Locate the cell with the specified text and output its (X, Y) center coordinate. 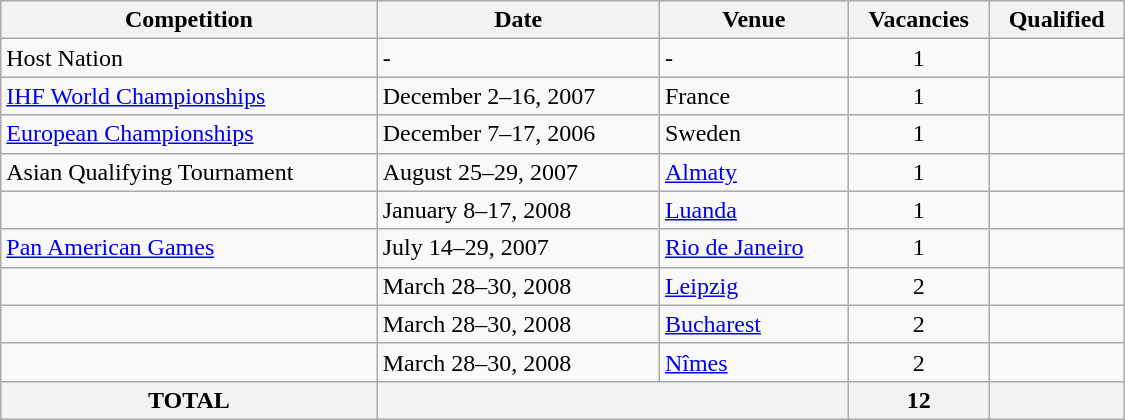
July 14–29, 2007 (518, 248)
December 7–17, 2006 (518, 134)
January 8–17, 2008 (518, 210)
TOTAL (189, 400)
Rio de Janeiro (754, 248)
Asian Qualifying Tournament (189, 172)
December 2–16, 2007 (518, 96)
Almaty (754, 172)
France (754, 96)
European Championships (189, 134)
August 25–29, 2007 (518, 172)
Leipzig (754, 286)
IHF World Championships (189, 96)
Competition (189, 20)
Vacancies (918, 20)
Pan American Games (189, 248)
Venue (754, 20)
Bucharest (754, 324)
Nîmes (754, 362)
Sweden (754, 134)
12 (918, 400)
Luanda (754, 210)
Qualified (1056, 20)
Host Nation (189, 58)
Date (518, 20)
